Provide the [x, y] coordinate of the cell's center where the given text is located.  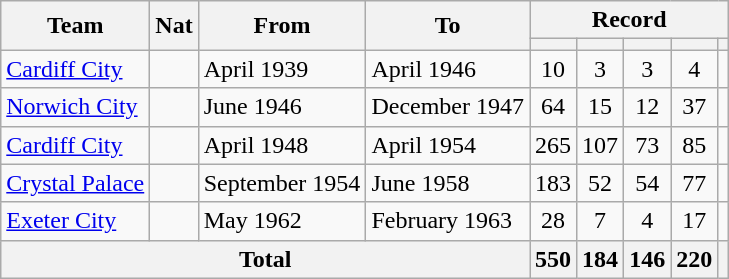
17 [694, 221]
85 [694, 145]
To [448, 26]
37 [694, 107]
64 [554, 107]
April 1954 [448, 145]
June 1958 [448, 183]
183 [554, 183]
28 [554, 221]
December 1947 [448, 107]
June 1946 [282, 107]
54 [648, 183]
12 [648, 107]
April 1946 [448, 69]
73 [648, 145]
107 [600, 145]
15 [600, 107]
77 [694, 183]
From [282, 26]
Team [76, 26]
265 [554, 145]
September 1954 [282, 183]
Norwich City [76, 107]
10 [554, 69]
April 1948 [282, 145]
February 1963 [448, 221]
7 [600, 221]
146 [648, 259]
Record [630, 20]
Crystal Palace [76, 183]
Exeter City [76, 221]
52 [600, 183]
April 1939 [282, 69]
May 1962 [282, 221]
Nat [174, 26]
Total [266, 259]
184 [600, 259]
220 [694, 259]
550 [554, 259]
